Find where the given text appears and provide that cell's center as [X, Y] coordinate. 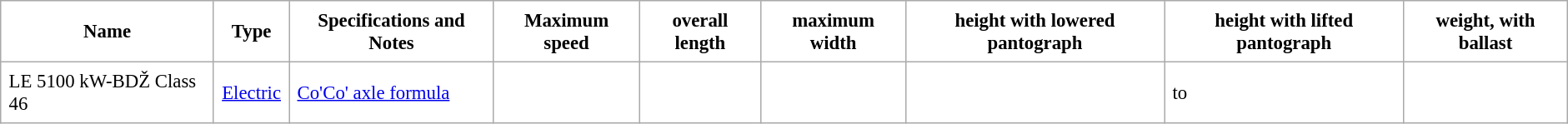
maximum width [834, 32]
height with lifted pantograph [1284, 32]
Co'Co' axle formula [392, 92]
overall length [700, 32]
weight, with ballast [1485, 32]
LE 5100 kW-BDŽ Class 46 [108, 92]
height with lowered pantograph [1035, 32]
Specifications and Notes [392, 32]
Name [108, 32]
Type [251, 32]
to [1284, 92]
Electric [251, 92]
Maximum speed [567, 32]
